Scan for the cell matching the given text and deliver its [x, y] coordinate at center. 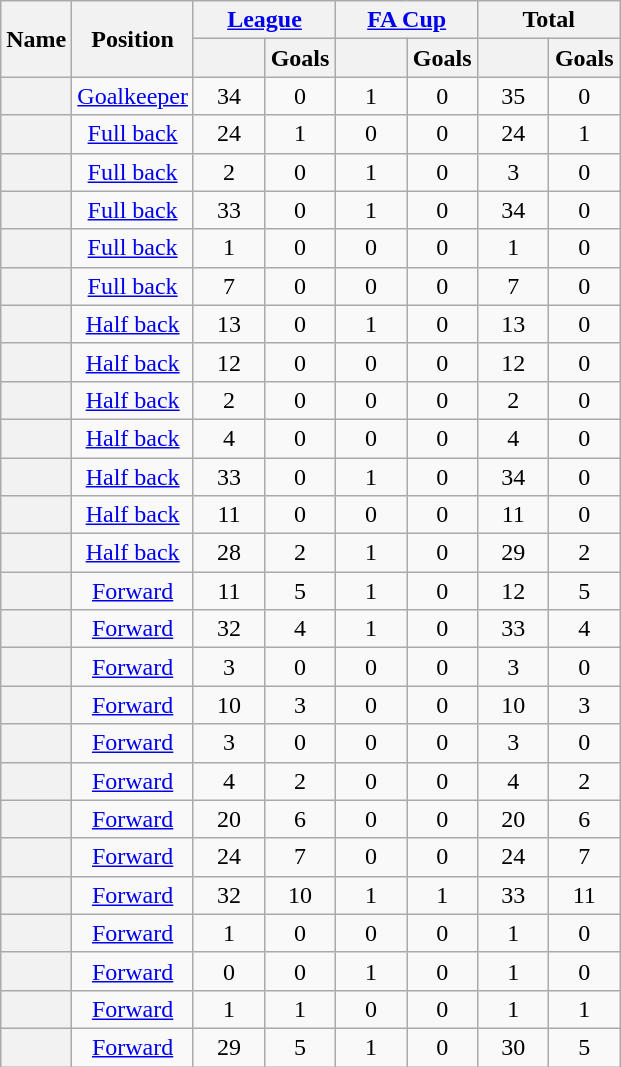
35 [514, 96]
Goalkeeper [133, 96]
Position [133, 39]
Total [549, 20]
30 [514, 1047]
28 [228, 553]
FA Cup [407, 20]
Name [36, 39]
League [264, 20]
